Detect which cell encompasses the target text, then output its [x, y] center coordinate. 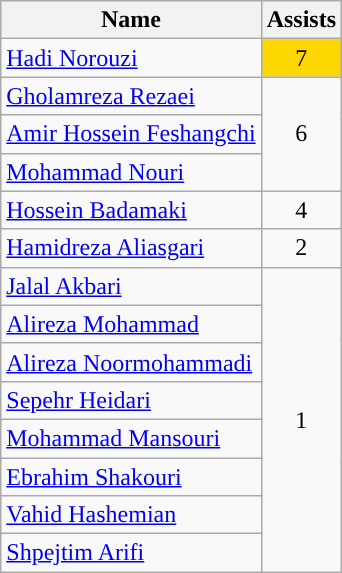
Hossein Badamaki [131, 210]
1 [301, 419]
Mohammad Nouri [131, 172]
Gholamreza Rezaei [131, 96]
7 [301, 58]
Ebrahim Shakouri [131, 477]
Hadi Norouzi [131, 58]
Shpejtim Arifi [131, 553]
Amir Hossein Feshangchi [131, 134]
2 [301, 248]
4 [301, 210]
Name [131, 20]
Hamidreza Aliasgari [131, 248]
Alireza Mohammad [131, 324]
6 [301, 134]
Alireza Noormohammadi [131, 362]
Mohammad Mansouri [131, 438]
Assists [301, 20]
Vahid Hashemian [131, 515]
Sepehr Heidari [131, 400]
Jalal Akbari [131, 286]
